Return [x, y] of the center of cell containing provided text 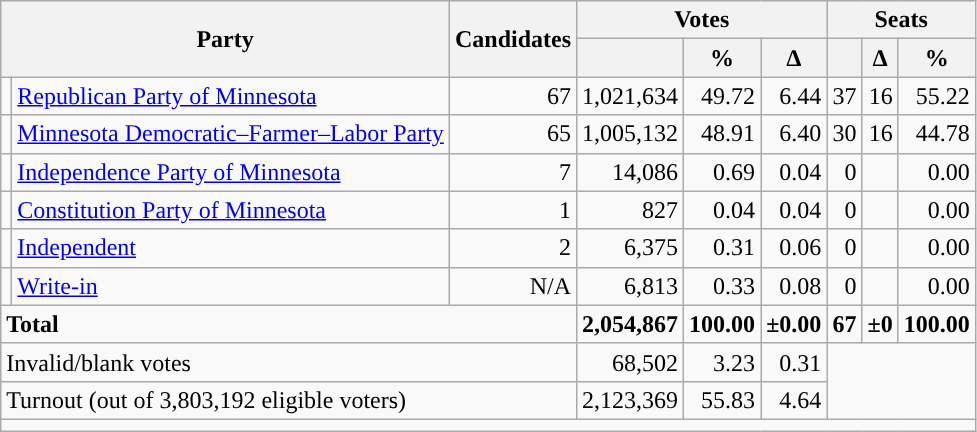
Republican Party of Minnesota [231, 96]
Constitution Party of Minnesota [231, 210]
2,054,867 [630, 324]
14,086 [630, 172]
±0 [880, 324]
68,502 [630, 362]
55.22 [936, 96]
37 [844, 96]
3.23 [722, 362]
Invalid/blank votes [289, 362]
55.83 [722, 400]
±0.00 [794, 324]
1,005,132 [630, 134]
Turnout (out of 3,803,192 eligible voters) [289, 400]
48.91 [722, 134]
Total [289, 324]
7 [512, 172]
Candidates [512, 39]
Independent [231, 248]
0.69 [722, 172]
Votes [702, 20]
Independence Party of Minnesota [231, 172]
2 [512, 248]
6.40 [794, 134]
1 [512, 210]
0.33 [722, 286]
1,021,634 [630, 96]
6,813 [630, 286]
0.06 [794, 248]
65 [512, 134]
0.08 [794, 286]
4.64 [794, 400]
N/A [512, 286]
Minnesota Democratic–Farmer–Labor Party [231, 134]
Party [226, 39]
44.78 [936, 134]
2,123,369 [630, 400]
6,375 [630, 248]
6.44 [794, 96]
Seats [901, 20]
Write-in [231, 286]
49.72 [722, 96]
30 [844, 134]
827 [630, 210]
